For the text-containing cell, return its midpoint in (X, Y) coordinate format. 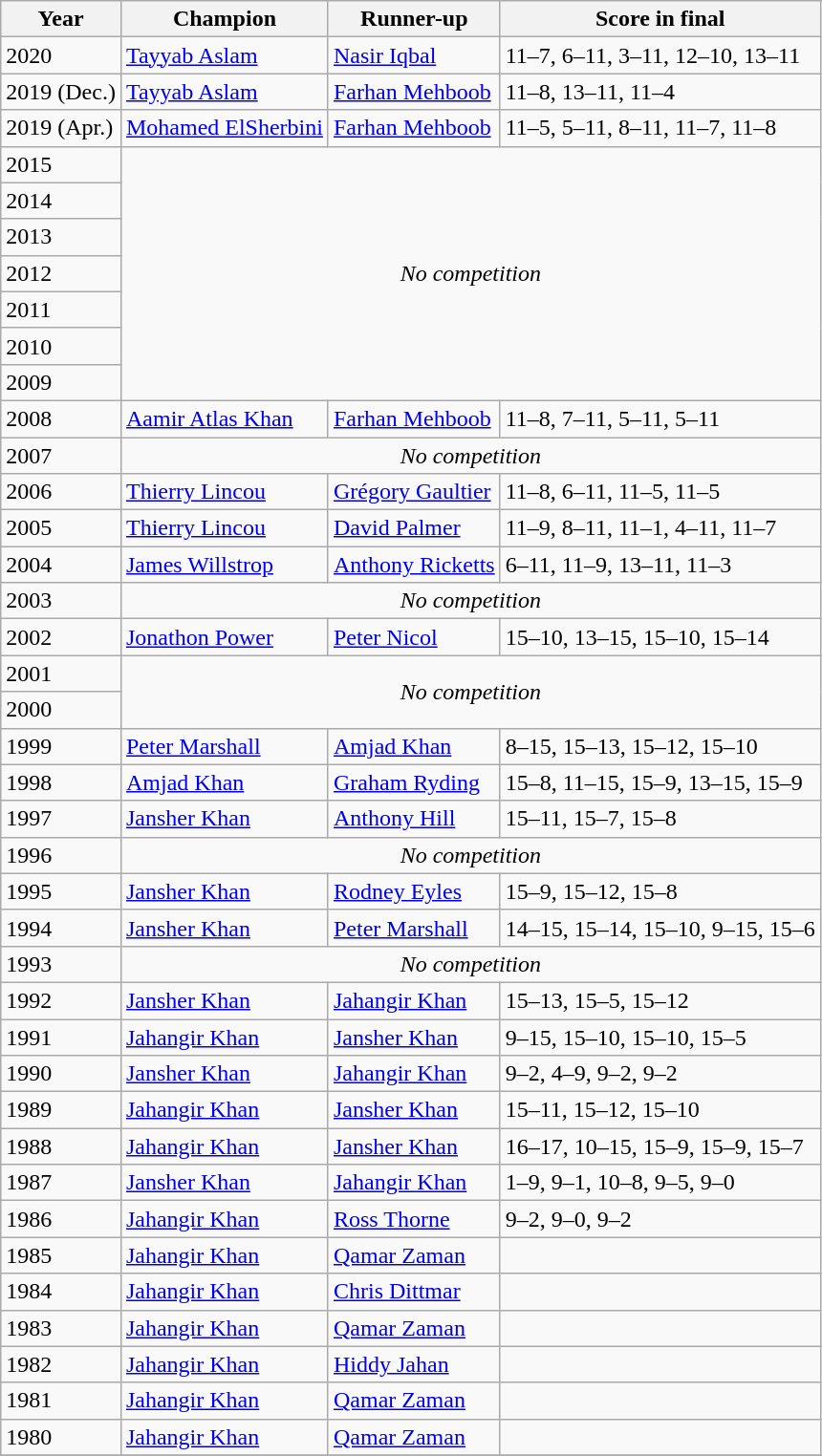
1982 (61, 1364)
1–9, 9–1, 10–8, 9–5, 9–0 (660, 1183)
1999 (61, 746)
2019 (Dec.) (61, 92)
15–13, 15–5, 15–12 (660, 1000)
1981 (61, 1401)
Ross Thorne (414, 1219)
2020 (61, 55)
2014 (61, 201)
1998 (61, 782)
1987 (61, 1183)
1988 (61, 1146)
James Willstrop (224, 565)
2003 (61, 601)
Mohamed ElSherbini (224, 128)
Runner-up (414, 19)
Anthony Hill (414, 819)
2001 (61, 674)
11–7, 6–11, 3–11, 12–10, 13–11 (660, 55)
Hiddy Jahan (414, 1364)
15–9, 15–12, 15–8 (660, 891)
1991 (61, 1037)
16–17, 10–15, 15–9, 15–9, 15–7 (660, 1146)
Year (61, 19)
2013 (61, 237)
9–15, 15–10, 15–10, 15–5 (660, 1037)
2006 (61, 492)
Chris Dittmar (414, 1292)
15–11, 15–12, 15–10 (660, 1110)
David Palmer (414, 528)
1992 (61, 1000)
2005 (61, 528)
1980 (61, 1437)
2007 (61, 456)
14–15, 15–14, 15–10, 9–15, 15–6 (660, 928)
1996 (61, 855)
15–10, 13–15, 15–10, 15–14 (660, 637)
1989 (61, 1110)
15–8, 11–15, 15–9, 13–15, 15–9 (660, 782)
2004 (61, 565)
2019 (Apr.) (61, 128)
9–2, 4–9, 9–2, 9–2 (660, 1074)
1997 (61, 819)
Graham Ryding (414, 782)
Champion (224, 19)
2012 (61, 273)
11–5, 5–11, 8–11, 11–7, 11–8 (660, 128)
Anthony Ricketts (414, 565)
Score in final (660, 19)
1993 (61, 964)
2008 (61, 418)
11–8, 7–11, 5–11, 5–11 (660, 418)
2002 (61, 637)
1983 (61, 1328)
2000 (61, 710)
1990 (61, 1074)
Grégory Gaultier (414, 492)
Aamir Atlas Khan (224, 418)
11–8, 6–11, 11–5, 11–5 (660, 492)
2009 (61, 382)
Nasir Iqbal (414, 55)
8–15, 15–13, 15–12, 15–10 (660, 746)
1986 (61, 1219)
1985 (61, 1255)
2015 (61, 164)
2010 (61, 346)
11–8, 13–11, 11–4 (660, 92)
Jonathon Power (224, 637)
6–11, 11–9, 13–11, 11–3 (660, 565)
15–11, 15–7, 15–8 (660, 819)
11–9, 8–11, 11–1, 4–11, 11–7 (660, 528)
Peter Nicol (414, 637)
1994 (61, 928)
9–2, 9–0, 9–2 (660, 1219)
1995 (61, 891)
2011 (61, 310)
Rodney Eyles (414, 891)
1984 (61, 1292)
